Locate the cell with the specified text and output its (X, Y) center coordinate. 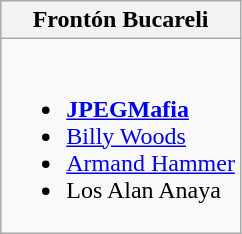
Frontón Bucareli (121, 20)
JPEGMafiaBilly WoodsArmand HammerLos Alan Anaya (121, 136)
